Provide the [X, Y] coordinate of the cell's center where the given text is located.  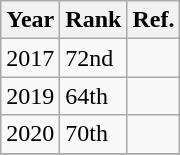
Rank [94, 20]
2020 [30, 134]
2017 [30, 58]
2019 [30, 96]
72nd [94, 58]
Ref. [154, 20]
64th [94, 96]
Year [30, 20]
70th [94, 134]
